Return (x, y) of the center of cell containing provided text 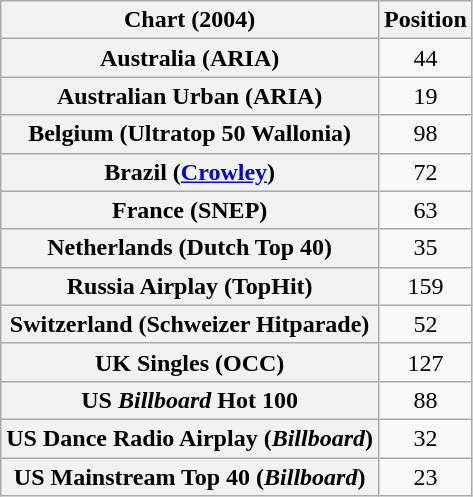
Belgium (Ultratop 50 Wallonia) (190, 134)
UK Singles (OCC) (190, 362)
Switzerland (Schweizer Hitparade) (190, 324)
32 (426, 438)
127 (426, 362)
88 (426, 400)
Position (426, 20)
63 (426, 210)
19 (426, 96)
Russia Airplay (TopHit) (190, 286)
Australia (ARIA) (190, 58)
France (SNEP) (190, 210)
Chart (2004) (190, 20)
98 (426, 134)
Netherlands (Dutch Top 40) (190, 248)
44 (426, 58)
72 (426, 172)
Brazil (Crowley) (190, 172)
US Billboard Hot 100 (190, 400)
159 (426, 286)
US Mainstream Top 40 (Billboard) (190, 477)
35 (426, 248)
52 (426, 324)
US Dance Radio Airplay (Billboard) (190, 438)
23 (426, 477)
Australian Urban (ARIA) (190, 96)
